From the cell containing the given text, extract its center point as [x, y] coordinate. 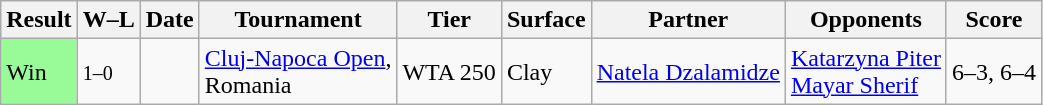
Opponents [866, 20]
Win [39, 72]
Partner [688, 20]
Clay [546, 72]
Surface [546, 20]
Tournament [298, 20]
Cluj-Napoca Open, Romania [298, 72]
Natela Dzalamidze [688, 72]
Katarzyna Piter Mayar Sherif [866, 72]
Tier [449, 20]
Result [39, 20]
6–3, 6–4 [994, 72]
Date [170, 20]
WTA 250 [449, 72]
Score [994, 20]
1–0 [108, 72]
W–L [108, 20]
